Determine the (x, y) coordinate at the center of the cell enclosing the given text.  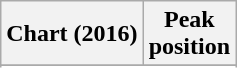
Peakposition (189, 34)
Chart (2016) (72, 34)
